Return the (X, Y) coordinate for the center point of the cell that contains the specified text.  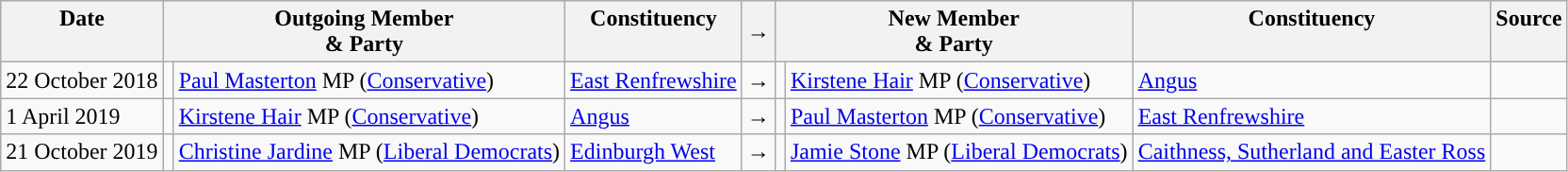
Edinburgh West (654, 152)
1 April 2019 (82, 116)
Christine Jardine MP (Liberal Democrats) (369, 152)
Date (82, 32)
Jamie Stone MP (Liberal Democrats) (959, 152)
22 October 2018 (82, 80)
New Member& Party (954, 32)
Outgoing Member& Party (364, 32)
21 October 2019 (82, 152)
Source (1528, 32)
Caithness, Sutherland and Easter Ross (1312, 152)
